For the text-containing cell, return its midpoint in (X, Y) coordinate format. 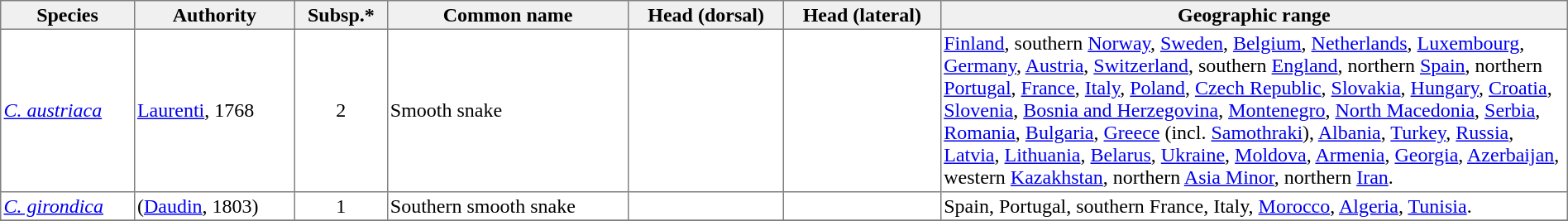
Species (68, 15)
Smooth snake (508, 110)
Southern smooth snake (508, 206)
Head (dorsal) (706, 15)
Spain, Portugal, southern France, Italy, Morocco, Algeria, Tunisia. (1254, 206)
Head (lateral) (862, 15)
Geographic range (1254, 15)
C. austriaca (68, 110)
Authority (215, 15)
Subsp.* (341, 15)
2 (341, 110)
1 (341, 206)
C. girondica (68, 206)
(Daudin, 1803) (215, 206)
Common name (508, 15)
Laurenti, 1768 (215, 110)
